Identify which cell holds the provided text, then report its [X, Y] central coordinate. 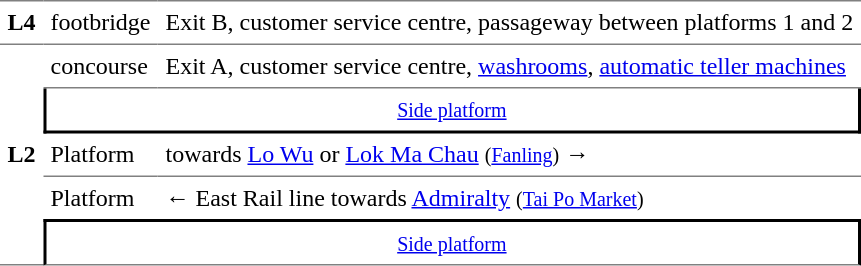
L4 [22, 22]
Exit A, customer service centre, washrooms, automatic teller machines [510, 67]
concourse [100, 67]
L2 [22, 155]
footbridge [100, 22]
Exit B, customer service centre, passageway between platforms 1 and 2 [510, 22]
towards Lo Wu or Lok Ma Chau (Fanling) → [510, 156]
← East Rail line towards Admiralty (Tai Po Market) [510, 198]
